Return [X, Y] of the center of cell containing provided text 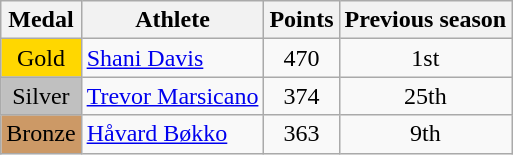
1st [426, 58]
Athlete [172, 20]
Previous season [426, 20]
Medal [41, 20]
Points [302, 20]
Håvard Bøkko [172, 134]
9th [426, 134]
Gold [41, 58]
Bronze [41, 134]
363 [302, 134]
Shani Davis [172, 58]
25th [426, 96]
Trevor Marsicano [172, 96]
470 [302, 58]
Silver [41, 96]
374 [302, 96]
